Extract the [X, Y] coordinate from the center of the cell holding the provided text.  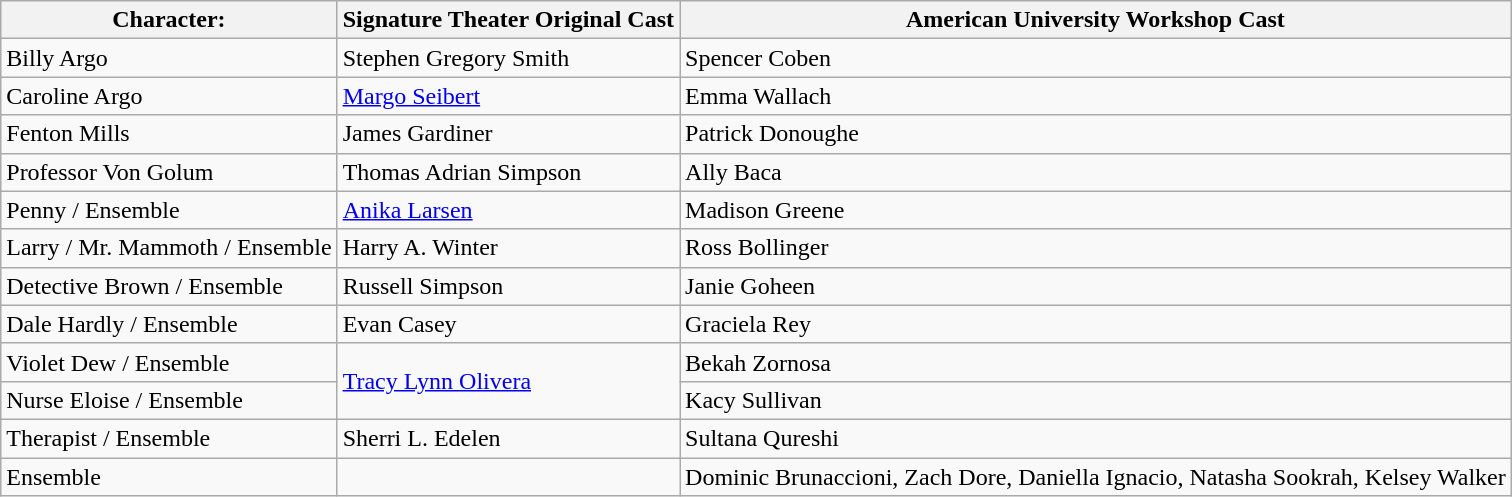
Caroline Argo [169, 96]
James Gardiner [508, 134]
Therapist / Ensemble [169, 438]
Evan Casey [508, 324]
Graciela Rey [1096, 324]
Dale Hardly / Ensemble [169, 324]
Russell Simpson [508, 286]
Professor Von Golum [169, 172]
Ross Bollinger [1096, 248]
Ally Baca [1096, 172]
Dominic Brunaccioni, Zach Dore, Daniella Ignacio, Natasha Sookrah, Kelsey Walker [1096, 477]
Bekah Zornosa [1096, 362]
American University Workshop Cast [1096, 20]
Anika Larsen [508, 210]
Emma Wallach [1096, 96]
Billy Argo [169, 58]
Larry / Mr. Mammoth / Ensemble [169, 248]
Character: [169, 20]
Kacy Sullivan [1096, 400]
Detective Brown / Ensemble [169, 286]
Patrick Donoughe [1096, 134]
Madison Greene [1096, 210]
Signature Theater Original Cast [508, 20]
Violet Dew / Ensemble [169, 362]
Fenton Mills [169, 134]
Penny / Ensemble [169, 210]
Sherri L. Edelen [508, 438]
Spencer Coben [1096, 58]
Harry A. Winter [508, 248]
Thomas Adrian Simpson [508, 172]
Stephen Gregory Smith [508, 58]
Sultana Qureshi [1096, 438]
Tracy Lynn Olivera [508, 381]
Janie Goheen [1096, 286]
Margo Seibert [508, 96]
Nurse Eloise / Ensemble [169, 400]
Ensemble [169, 477]
